Capture the cell that displays the provided text and extract its (x, y) central coordinate. 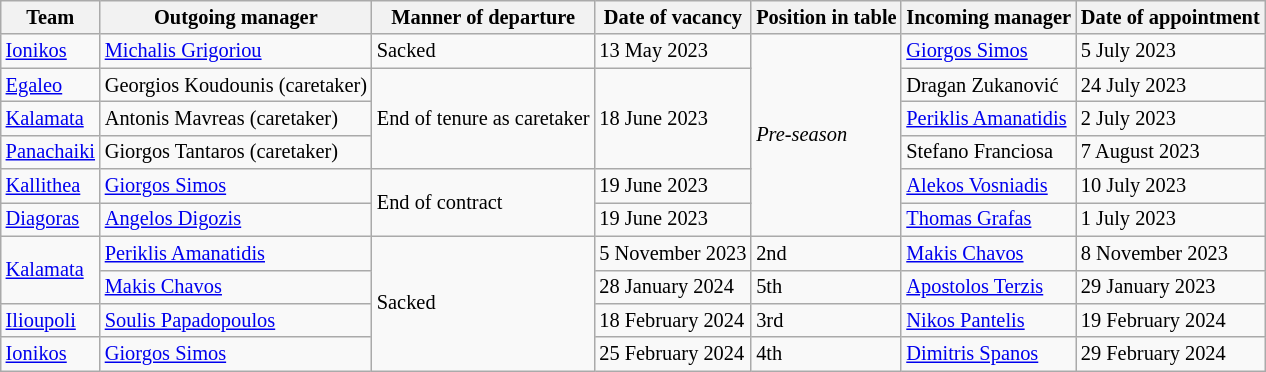
Position in table (826, 17)
10 July 2023 (1170, 186)
Egaleo (50, 85)
Diagoras (50, 219)
Ilioupoli (50, 320)
Georgios Koudounis (caretaker) (236, 85)
Pre-season (826, 135)
Date of appointment (1170, 17)
5th (826, 287)
25 February 2024 (672, 354)
Angelos Digozis (236, 219)
1 July 2023 (1170, 219)
Michalis Grigoriou (236, 51)
Antonis Mavreas (caretaker) (236, 118)
2nd (826, 253)
29 February 2024 (1170, 354)
29 January 2023 (1170, 287)
Dragan Zukanović (988, 85)
Thomas Grafas (988, 219)
7 August 2023 (1170, 152)
Nikos Pantelis (988, 320)
4th (826, 354)
Incoming manager (988, 17)
24 July 2023 (1170, 85)
Stefano Franciosa (988, 152)
13 May 2023 (672, 51)
Dimitris Spanos (988, 354)
18 June 2023 (672, 118)
19 February 2024 (1170, 320)
28 January 2024 (672, 287)
8 November 2023 (1170, 253)
2 July 2023 (1170, 118)
Apostolos Terzis (988, 287)
End of tenure as caretaker (484, 118)
Kallithea (50, 186)
Manner of departure (484, 17)
Outgoing manager (236, 17)
End of contract (484, 202)
Alekos Vosniadis (988, 186)
3rd (826, 320)
Date of vacancy (672, 17)
5 November 2023 (672, 253)
Giorgos Tantaros (caretaker) (236, 152)
Soulis Papadopoulos (236, 320)
5 July 2023 (1170, 51)
18 February 2024 (672, 320)
Panachaiki (50, 152)
Team (50, 17)
